Find where the given text appears and provide that cell's center as (x, y) coordinate. 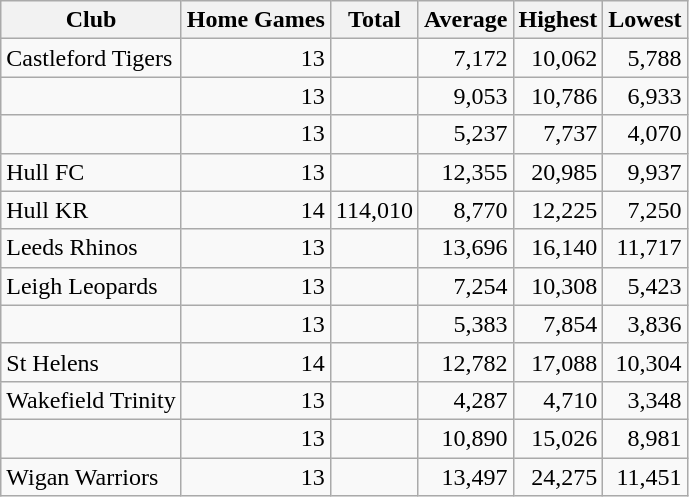
4,070 (645, 134)
16,140 (558, 248)
10,786 (558, 96)
6,933 (645, 96)
7,250 (645, 210)
9,937 (645, 172)
Hull FC (91, 172)
Wakefield Trinity (91, 400)
13,497 (466, 477)
Leigh Leopards (91, 286)
13,696 (466, 248)
Home Games (256, 20)
Lowest (645, 20)
Total (374, 20)
7,737 (558, 134)
12,225 (558, 210)
Castleford Tigers (91, 58)
20,985 (558, 172)
9,053 (466, 96)
7,172 (466, 58)
3,348 (645, 400)
10,062 (558, 58)
4,287 (466, 400)
114,010 (374, 210)
11,717 (645, 248)
Club (91, 20)
5,383 (466, 324)
7,854 (558, 324)
Highest (558, 20)
Average (466, 20)
8,981 (645, 438)
11,451 (645, 477)
8,770 (466, 210)
24,275 (558, 477)
Hull KR (91, 210)
12,355 (466, 172)
Wigan Warriors (91, 477)
12,782 (466, 362)
15,026 (558, 438)
17,088 (558, 362)
Leeds Rhinos (91, 248)
4,710 (558, 400)
10,308 (558, 286)
St Helens (91, 362)
5,423 (645, 286)
10,890 (466, 438)
5,237 (466, 134)
10,304 (645, 362)
3,836 (645, 324)
7,254 (466, 286)
5,788 (645, 58)
